Identify which cell holds the provided text, then report its [X, Y] central coordinate. 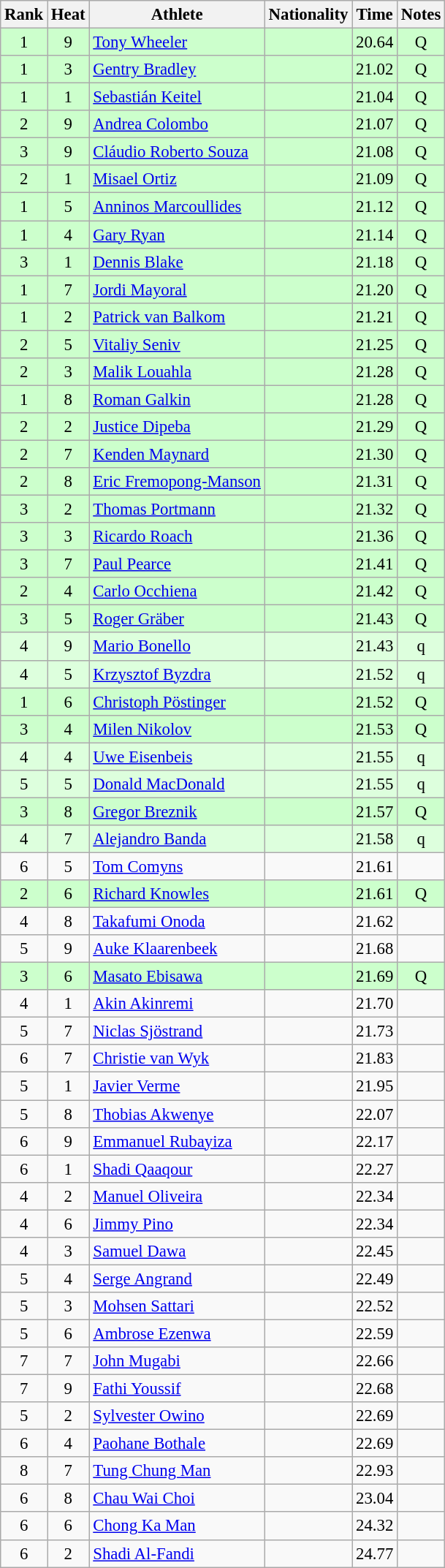
Nationality [308, 15]
Emmanuel Rubayiza [177, 1141]
22.07 [375, 1114]
Tom Comyns [177, 866]
Tony Wheeler [177, 42]
Malik Louahla [177, 372]
Roman Galkin [177, 399]
22.27 [375, 1169]
Cláudio Roberto Souza [177, 152]
22.17 [375, 1141]
Ricardo Roach [177, 537]
21.02 [375, 69]
Justice Dipeba [177, 427]
21.21 [375, 317]
Roger Gräber [177, 619]
21.30 [375, 454]
Serge Angrand [177, 1279]
21.32 [375, 510]
Notes [421, 15]
Paohane Bothale [177, 1444]
20.64 [375, 42]
Thobias Akwenye [177, 1114]
Athlete [177, 15]
21.68 [375, 949]
Misael Ortiz [177, 179]
Chau Wai Choi [177, 1499]
22.45 [375, 1251]
Christie van Wyk [177, 1059]
21.57 [375, 811]
21.58 [375, 839]
23.04 [375, 1499]
Jordi Mayoral [177, 289]
Shadi Al-Fandi [177, 1553]
24.77 [375, 1553]
21.12 [375, 207]
Thomas Portmann [177, 510]
Gary Ryan [177, 235]
Auke Klaarenbeek [177, 949]
Jimmy Pino [177, 1224]
21.14 [375, 235]
Gentry Bradley [177, 69]
21.29 [375, 427]
Anninos Marcoullides [177, 207]
21.07 [375, 124]
Paul Pearce [177, 564]
Kenden Maynard [177, 454]
Ambrose Ezenwa [177, 1333]
21.08 [375, 152]
21.31 [375, 482]
22.93 [375, 1471]
Dennis Blake [177, 262]
Patrick van Balkom [177, 317]
21.09 [375, 179]
Masato Ebisawa [177, 977]
22.49 [375, 1279]
Donald MacDonald [177, 784]
21.36 [375, 537]
21.04 [375, 97]
Uwe Eisenbeis [177, 757]
21.42 [375, 591]
22.52 [375, 1306]
Niclas Sjöstrand [177, 1031]
21.70 [375, 1004]
Richard Knowles [177, 894]
Chong Ka Man [177, 1526]
Rank [24, 15]
21.53 [375, 729]
Alejandro Banda [177, 839]
Vitaliy Seniv [177, 344]
22.68 [375, 1389]
21.69 [375, 977]
21.95 [375, 1086]
Andrea Colombo [177, 124]
22.66 [375, 1361]
Akin Akinremi [177, 1004]
Javier Verme [177, 1086]
Shadi Qaaqour [177, 1169]
Sebastián Keitel [177, 97]
21.41 [375, 564]
Sylvester Owino [177, 1416]
Time [375, 15]
21.18 [375, 262]
21.25 [375, 344]
21.62 [375, 922]
Gregor Breznik [177, 811]
21.83 [375, 1059]
21.73 [375, 1031]
Fathi Youssif [177, 1389]
24.32 [375, 1526]
Heat [69, 15]
Manuel Oliveira [177, 1196]
Krzysztof Byzdra [177, 674]
Tung Chung Man [177, 1471]
Samuel Dawa [177, 1251]
22.59 [375, 1333]
Mohsen Sattari [177, 1306]
Mario Bonello [177, 647]
Christoph Pöstinger [177, 702]
Carlo Occhiena [177, 591]
Milen Nikolov [177, 729]
John Mugabi [177, 1361]
Eric Fremopong-Manson [177, 482]
21.20 [375, 289]
Takafumi Onoda [177, 922]
